Identify which cell holds the provided text, then report its (X, Y) central coordinate. 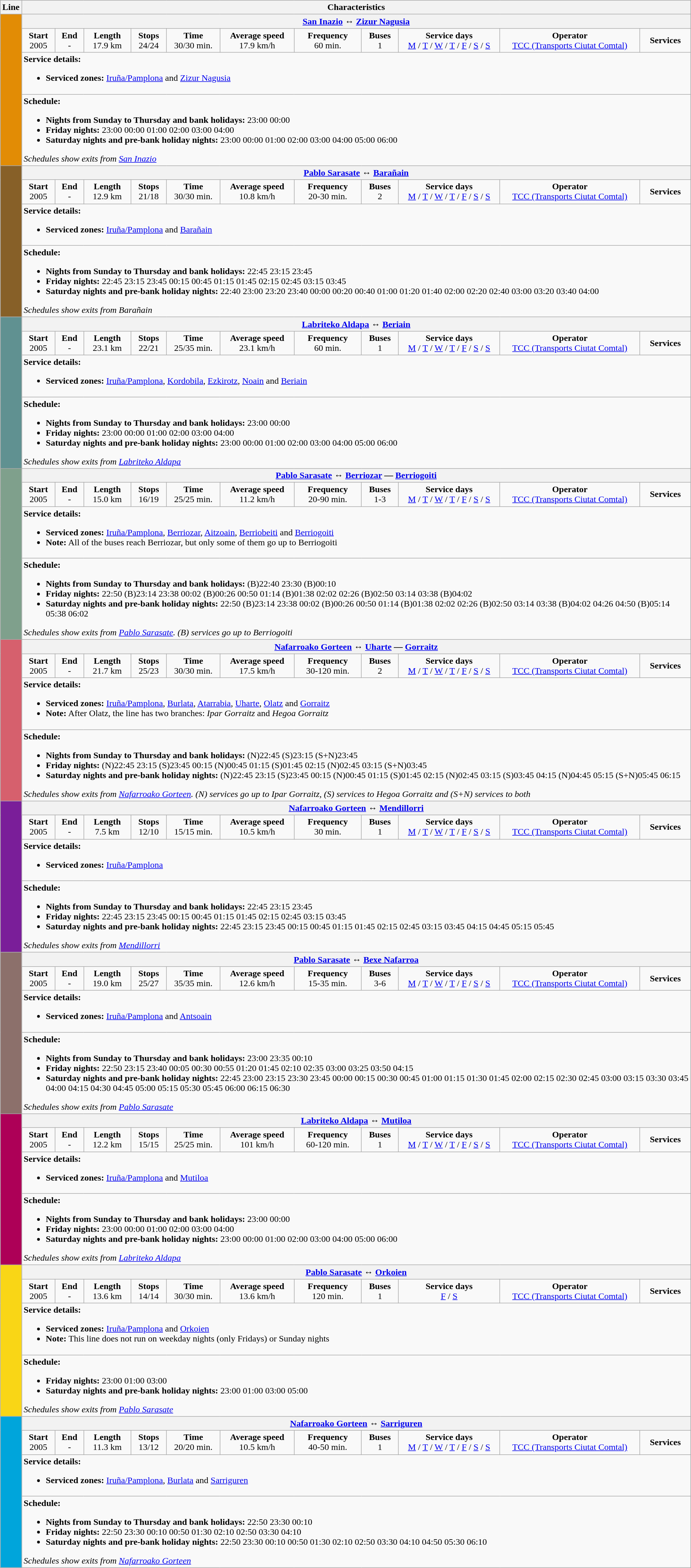
Service details:Serviced zones: Iruña/Pamplona and Mutiloa (356, 1172)
Pablo Sarasate ↔ Bexe Nafarroa (356, 959)
Length23.1 km (107, 343)
Stops12/10 (148, 827)
Nafarroako Gorteen ↔ Sarriguren (356, 1423)
Service details:Serviced zones: Iruña/Pamplona, Burlata and Sarriguren (356, 1475)
Stops22/21 (148, 343)
Stops14/14 (148, 1291)
Length7.5 km (107, 827)
Length11.3 km (107, 1443)
Stops24/24 (148, 41)
Frequency30-120 min. (328, 666)
Time15/15 min. (193, 827)
Length19.0 km (107, 978)
Service daysF / S (449, 1291)
Length15.0 km (107, 494)
Average speed11.2 km/h (257, 494)
Stops16/19 (148, 494)
Average speed13.6 km/h (257, 1291)
Frequency120 min. (328, 1291)
Frequency30 min. (328, 827)
Stops25/23 (148, 666)
Buses3-6 (380, 978)
Schedule:Friday nights: 23:00 01:00 03:00Saturday nights and pre-bank holiday nights: 23:00 01:00 03:00 05:00Schedules show exits from Pablo Sarasate (356, 1386)
Service details:Serviced zones: Iruña/Pamplona and Barañain (356, 224)
Stops15/15 (148, 1140)
Nafarroako Gorteen ↔ Uharte — Gorraitz (356, 647)
Characteristics (356, 7)
Frequency20-30 min. (328, 192)
Length21.7 km (107, 666)
Average speed12.6 km/h (257, 978)
Labriteko Aldapa ↔ Beriain (356, 324)
Buses1-3 (380, 494)
Service details:Serviced zones: Iruña/Pamplona, Kordobila, Ezkirotz, Noain and Beriain (356, 376)
Service details:Serviced zones: Iruña/Pamplona and Zizur Nagusia (356, 73)
Length13.6 km (107, 1291)
Nafarroako Gorteen ↔ Mendillorri (356, 808)
Stops21/18 (148, 192)
Average speed17.5 km/h (257, 666)
Length17.9 km (107, 41)
Pablo Sarasate ↔ Barañain (356, 173)
Average speed101 km/h (257, 1140)
Pablo Sarasate ↔ Berriozar — Berriogoiti (356, 476)
San Inazio ↔ Zizur Nagusia (356, 21)
Service details:Serviced zones: Iruña/Pamplona (356, 860)
Average speed23.1 km/h (257, 343)
Service details:Serviced zones: Iruña/Pamplona and OrkoienNote: This line does not run on weekday nights (only Fridays) or Sunday nights (356, 1329)
Frequency60-120 min. (328, 1140)
Length12.2 km (107, 1140)
Length12.9 km (107, 192)
Time35/35 min. (193, 978)
Frequency15-35 min. (328, 978)
Time20/20 min. (193, 1443)
Frequency20-90 min. (328, 494)
Service details:Serviced zones: Iruña/Pamplona and Antsoain (356, 1011)
Frequency40-50 min. (328, 1443)
Time25/35 min. (193, 343)
Labriteko Aldapa ↔ Mutiloa (356, 1121)
Line (11, 7)
Average speed10.8 km/h (257, 192)
Pablo Sarasate ↔ Orkoien (356, 1272)
Stops13/12 (148, 1443)
Average speed17.9 km/h (257, 41)
Stops25/27 (148, 978)
